Provide the [x, y] coordinate of the cell's center where the given text is located.  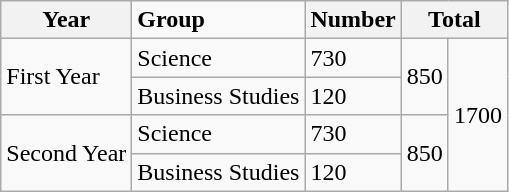
First Year [66, 77]
Total [454, 20]
Second Year [66, 153]
Group [218, 20]
1700 [478, 115]
Year [66, 20]
Number [353, 20]
